Output the (X, Y) coordinate of the center of the cell containing the given text.  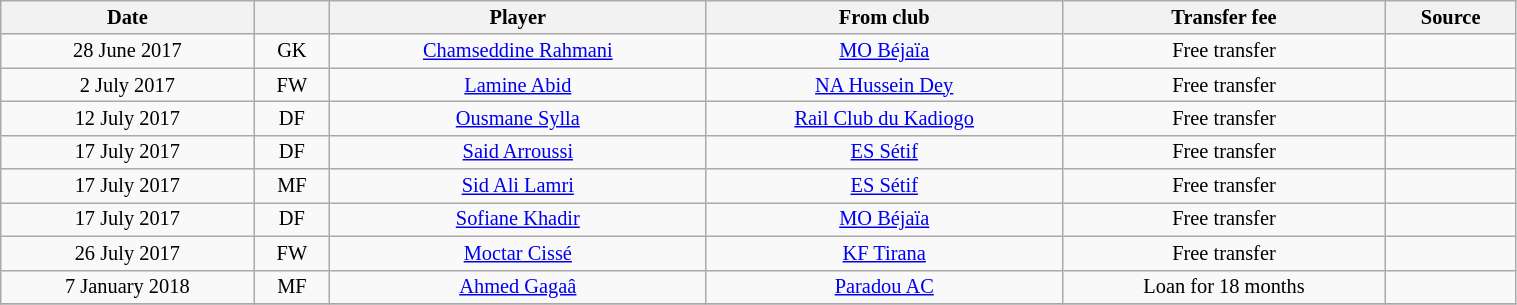
Sofiane Khadir (518, 219)
Rail Club du Kadiogo (884, 118)
NA Hussein Dey (884, 85)
2 July 2017 (128, 85)
Moctar Cissé (518, 253)
Ahmed Gagaâ (518, 287)
From club (884, 17)
Lamine Abid (518, 85)
26 July 2017 (128, 253)
Source (1450, 17)
Paradou AC (884, 287)
Transfer fee (1224, 17)
Chamseddine Rahmani (518, 51)
KF Tirana (884, 253)
Ousmane Sylla (518, 118)
12 July 2017 (128, 118)
7 January 2018 (128, 287)
Said Arroussi (518, 152)
Date (128, 17)
28 June 2017 (128, 51)
Player (518, 17)
Loan for 18 months (1224, 287)
GK (292, 51)
Sid Ali Lamri (518, 186)
